For the text-containing cell, return its midpoint in (x, y) coordinate format. 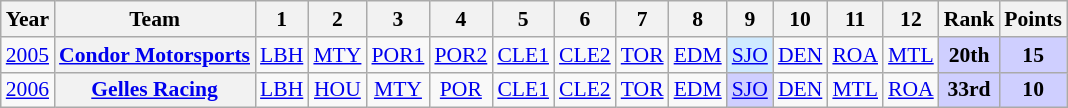
Points (1033, 19)
9 (750, 19)
Team (154, 19)
Year (28, 19)
5 (523, 19)
1 (282, 19)
7 (642, 19)
HOU (337, 90)
12 (911, 19)
POR1 (398, 55)
15 (1033, 55)
20th (970, 55)
4 (460, 19)
Rank (970, 19)
POR2 (460, 55)
2005 (28, 55)
Condor Motorsports (154, 55)
8 (698, 19)
33rd (970, 90)
Gelles Racing (154, 90)
2006 (28, 90)
11 (855, 19)
6 (585, 19)
2 (337, 19)
POR (460, 90)
3 (398, 19)
